For the text-containing cell, return its midpoint in (x, y) coordinate format. 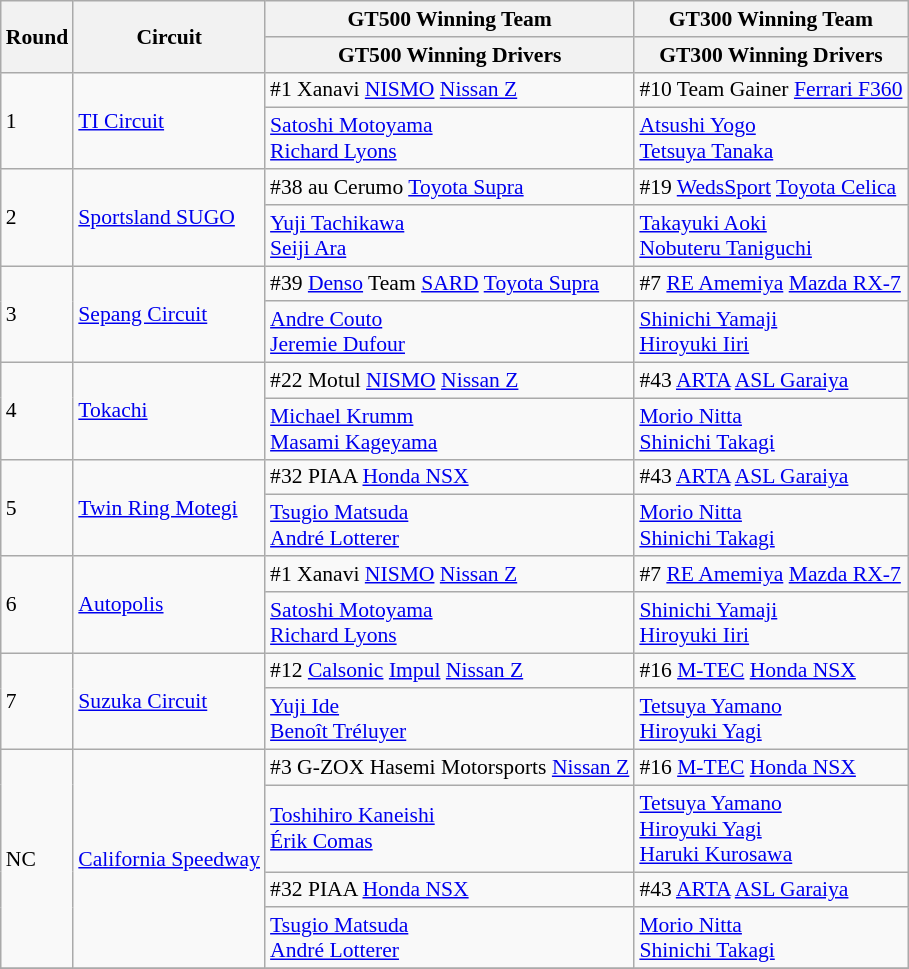
California Speedway (169, 860)
Sepang Circuit (169, 314)
6 (38, 604)
Yuji Tachikawa Seiji Ara (450, 236)
#38 au Cerumo Toyota Supra (450, 187)
Tokachi (169, 412)
Twin Ring Motegi (169, 508)
Toshihiro Kaneishi Érik Comas (450, 828)
Yuji Ide Benoît Tréluyer (450, 720)
GT500 Winning Drivers (450, 55)
Tetsuya Yamano Hiroyuki Yagi Haruki Kurosawa (770, 828)
#12 Calsonic Impul Nissan Z (450, 671)
#19 WedsSport Toyota Celica (770, 187)
2 (38, 218)
Autopolis (169, 604)
TI Circuit (169, 120)
NC (38, 860)
Takayuki Aoki Nobuteru Taniguchi (770, 236)
7 (38, 702)
Round (38, 36)
Sportsland SUGO (169, 218)
Tetsuya Yamano Hiroyuki Yagi (770, 720)
3 (38, 314)
GT500 Winning Team (450, 19)
5 (38, 508)
GT300 Winning Team (770, 19)
4 (38, 412)
Andre Couto Jeremie Dufour (450, 332)
Circuit (169, 36)
1 (38, 120)
#39 Denso Team SARD Toyota Supra (450, 284)
#22 Motul NISMO Nissan Z (450, 381)
#10 Team Gainer Ferrari F360 (770, 90)
Michael Krumm Masami Kageyama (450, 428)
Suzuka Circuit (169, 702)
Atsushi Yogo Tetsuya Tanaka (770, 138)
GT300 Winning Drivers (770, 55)
#3 G-ZOX Hasemi Motorsports Nissan Z (450, 768)
